Extract the [x, y] coordinate from the center of the cell holding the provided text.  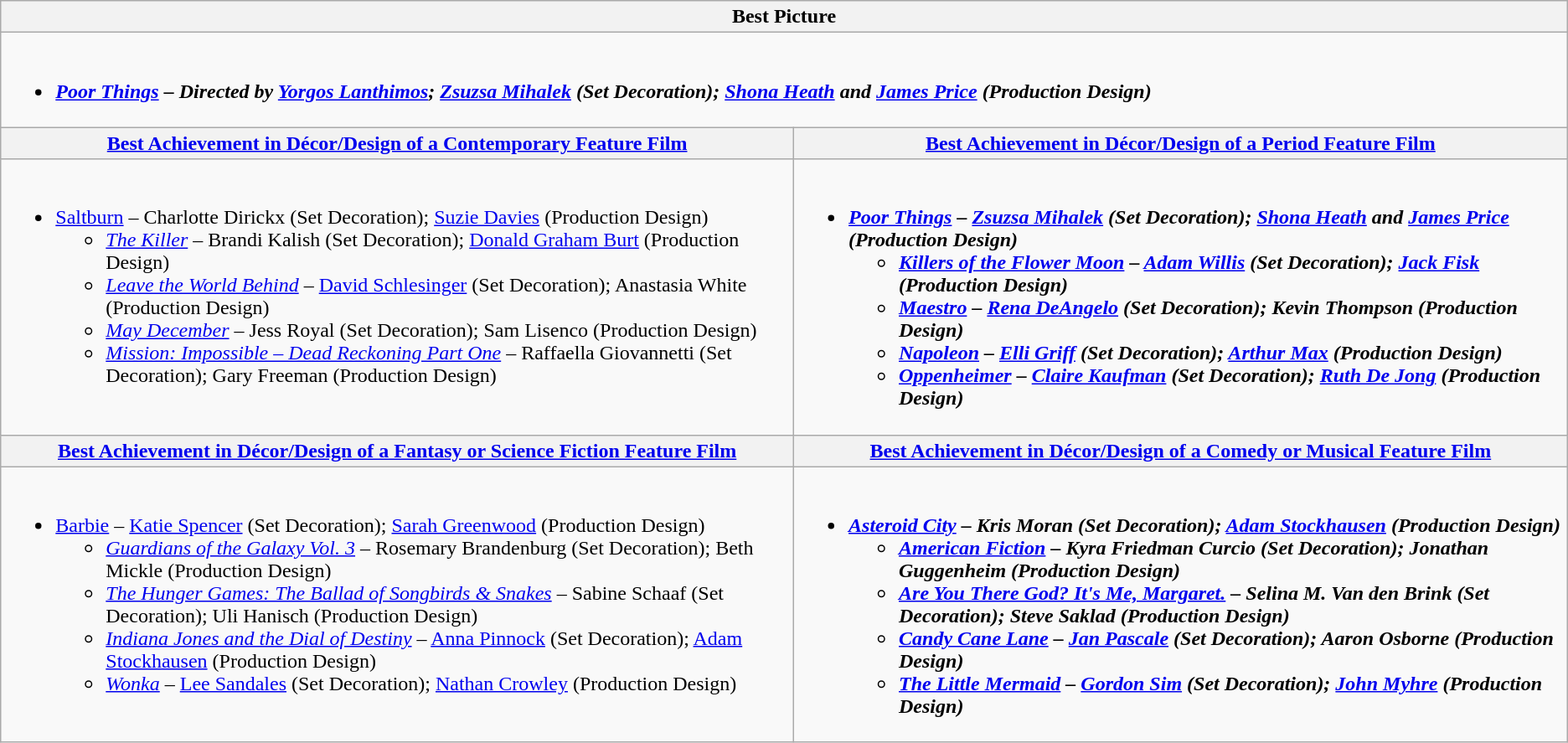
Best Picture [784, 17]
Best Achievement in Décor/Design of a Fantasy or Science Fiction Feature Film [397, 451]
Poor Things – Directed by Yorgos Lanthimos; Zsuzsa Mihalek (Set Decoration); Shona Heath and James Price (Production Design) [784, 80]
Best Achievement in Décor/Design of a Comedy or Musical Feature Film [1181, 451]
Best Achievement in Décor/Design of a Contemporary Feature Film [397, 143]
Best Achievement in Décor/Design of a Period Feature Film [1181, 143]
